Search for the cell housing the specified text and yield its (X, Y) center coordinate. 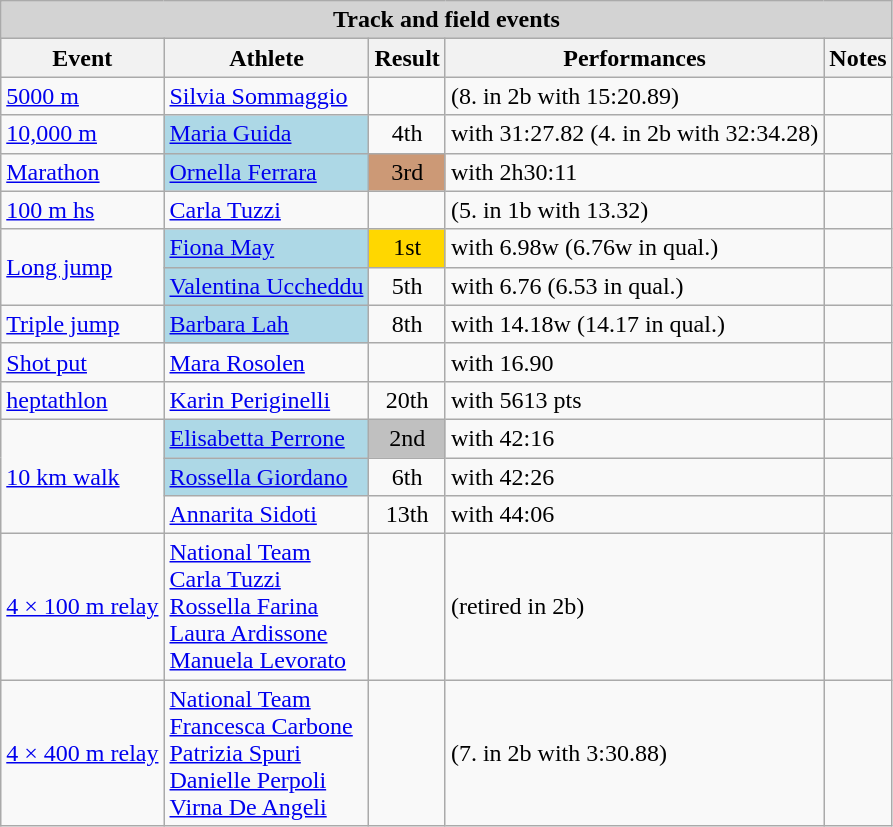
6th (407, 477)
Shot put (82, 362)
Maria Guida (266, 134)
with 6.76 (6.53 in qual.) (634, 286)
Carla Tuzzi (266, 210)
Track and field events (446, 20)
Performances (634, 58)
with 5613 pts (634, 400)
Mara Rosolen (266, 362)
(retired in 2b) (634, 607)
Fiona May (266, 248)
with 16.90 (634, 362)
Annarita Sidoti (266, 515)
Silvia Sommaggio (266, 96)
13th (407, 515)
8th (407, 324)
Result (407, 58)
with 42:26 (634, 477)
with 2h30:11 (634, 172)
Long jump (82, 267)
2nd (407, 438)
Valentina Uccheddu (266, 286)
with 14.18w (14.17 in qual.) (634, 324)
National TeamCarla TuzziRossella FarinaLaura ArdissoneManuela Levorato (266, 607)
(8. in 2b with 15:20.89) (634, 96)
4 × 400 m relay (82, 753)
10,000 m (82, 134)
Karin Periginelli (266, 400)
5000 m (82, 96)
4 × 100 m relay (82, 607)
Notes (858, 58)
Event (82, 58)
heptathlon (82, 400)
Marathon (82, 172)
10 km walk (82, 476)
Athlete (266, 58)
1st (407, 248)
Ornella Ferrara (266, 172)
5th (407, 286)
with 31:27.82 (4. in 2b with 32:34.28) (634, 134)
4th (407, 134)
20th (407, 400)
Barbara Lah (266, 324)
with 6.98w (6.76w in qual.) (634, 248)
with 44:06 (634, 515)
with 42:16 (634, 438)
National TeamFrancesca CarbonePatrizia SpuriDanielle PerpoliVirna De Angeli (266, 753)
(7. in 2b with 3:30.88) (634, 753)
Rossella Giordano (266, 477)
(5. in 1b with 13.32) (634, 210)
Triple jump (82, 324)
3rd (407, 172)
100 m hs (82, 210)
Elisabetta Perrone (266, 438)
